Extract the [X, Y] coordinate from the center of the cell holding the provided text.  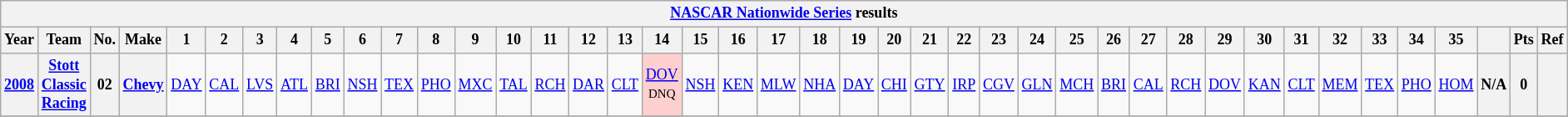
27 [1149, 40]
GTY [930, 84]
MXC [475, 84]
02 [105, 84]
35 [1456, 40]
4 [295, 40]
28 [1186, 40]
24 [1037, 40]
33 [1380, 40]
20 [895, 40]
14 [662, 40]
0 [1523, 84]
LVS [260, 84]
2 [225, 40]
MEM [1340, 84]
34 [1417, 40]
Ref [1552, 40]
NASCAR Nationwide Series results [784, 13]
KEN [738, 84]
Year [20, 40]
29 [1225, 40]
9 [475, 40]
IRP [964, 84]
N/A [1494, 84]
Chevy [143, 84]
22 [964, 40]
31 [1302, 40]
HOM [1456, 84]
3 [260, 40]
KAN [1264, 84]
ATL [295, 84]
5 [328, 40]
DOVDNQ [662, 84]
No. [105, 40]
12 [589, 40]
DOV [1225, 84]
19 [858, 40]
CGV [999, 84]
21 [930, 40]
30 [1264, 40]
18 [820, 40]
Stott Classic Racing [63, 84]
17 [777, 40]
Make [143, 40]
GLN [1037, 84]
26 [1114, 40]
10 [514, 40]
DAR [589, 84]
MLW [777, 84]
2008 [20, 84]
13 [624, 40]
7 [399, 40]
NHA [820, 84]
Team [63, 40]
32 [1340, 40]
TAL [514, 84]
23 [999, 40]
11 [550, 40]
25 [1077, 40]
1 [186, 40]
6 [363, 40]
Pts [1523, 40]
MCH [1077, 84]
CHI [895, 84]
8 [436, 40]
15 [701, 40]
16 [738, 40]
